From the cell containing the given text, extract its center point as (x, y) coordinate. 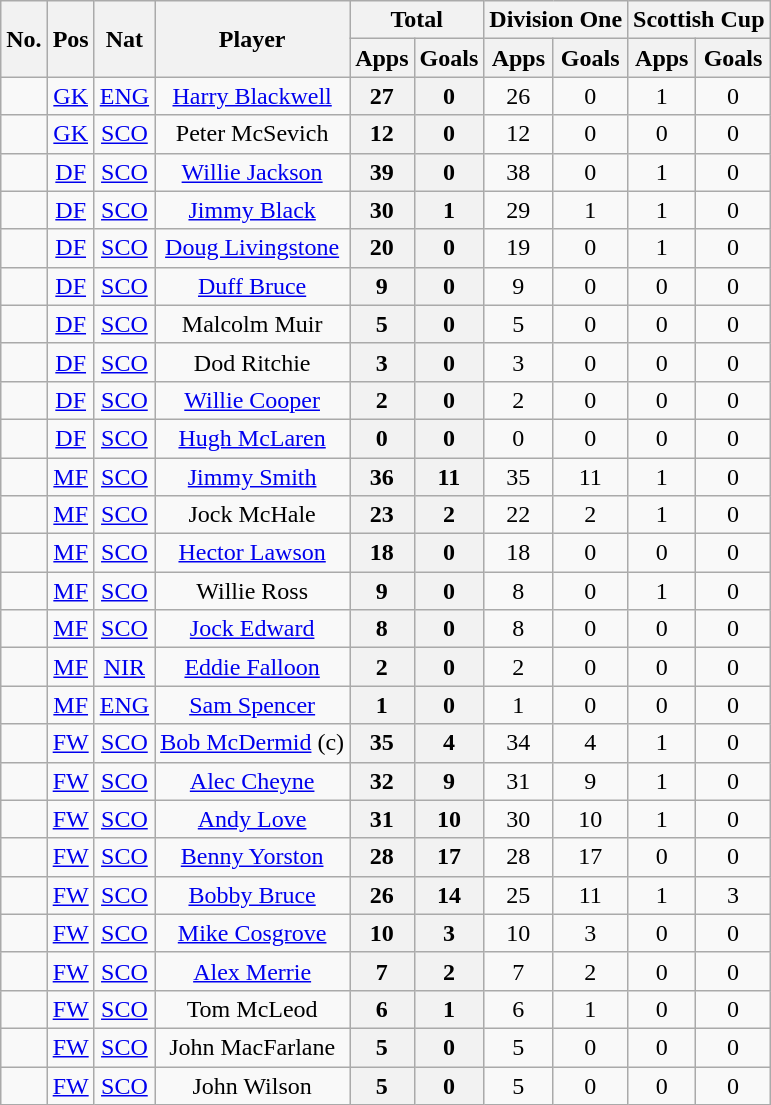
Willie Jackson (252, 172)
Doug Livingstone (252, 248)
Mike Cosgrove (252, 933)
22 (518, 515)
20 (382, 248)
Peter McSevich (252, 134)
Player (252, 39)
14 (449, 895)
Bob McDermid (c) (252, 743)
38 (518, 172)
Harry Blackwell (252, 96)
36 (382, 477)
Alex Merrie (252, 971)
32 (382, 781)
29 (518, 210)
34 (518, 743)
Division One (556, 20)
27 (382, 96)
Benny Yorston (252, 857)
Total (417, 20)
Malcolm Muir (252, 324)
NIR (124, 667)
Jock Edward (252, 629)
25 (518, 895)
39 (382, 172)
Sam Spencer (252, 705)
Hugh McLaren (252, 438)
Scottish Cup (699, 20)
No. (24, 39)
Alec Cheyne (252, 781)
Nat (124, 39)
Jimmy Smith (252, 477)
Willie Cooper (252, 400)
Duff Bruce (252, 286)
John MacFarlane (252, 1047)
Tom McLeod (252, 1009)
Hector Lawson (252, 553)
John Wilson (252, 1085)
Jock McHale (252, 515)
Bobby Bruce (252, 895)
Eddie Falloon (252, 667)
19 (518, 248)
Andy Love (252, 819)
Dod Ritchie (252, 362)
Willie Ross (252, 591)
Jimmy Black (252, 210)
Pos (70, 39)
23 (382, 515)
